Search for the cell housing the specified text and yield its [X, Y] center coordinate. 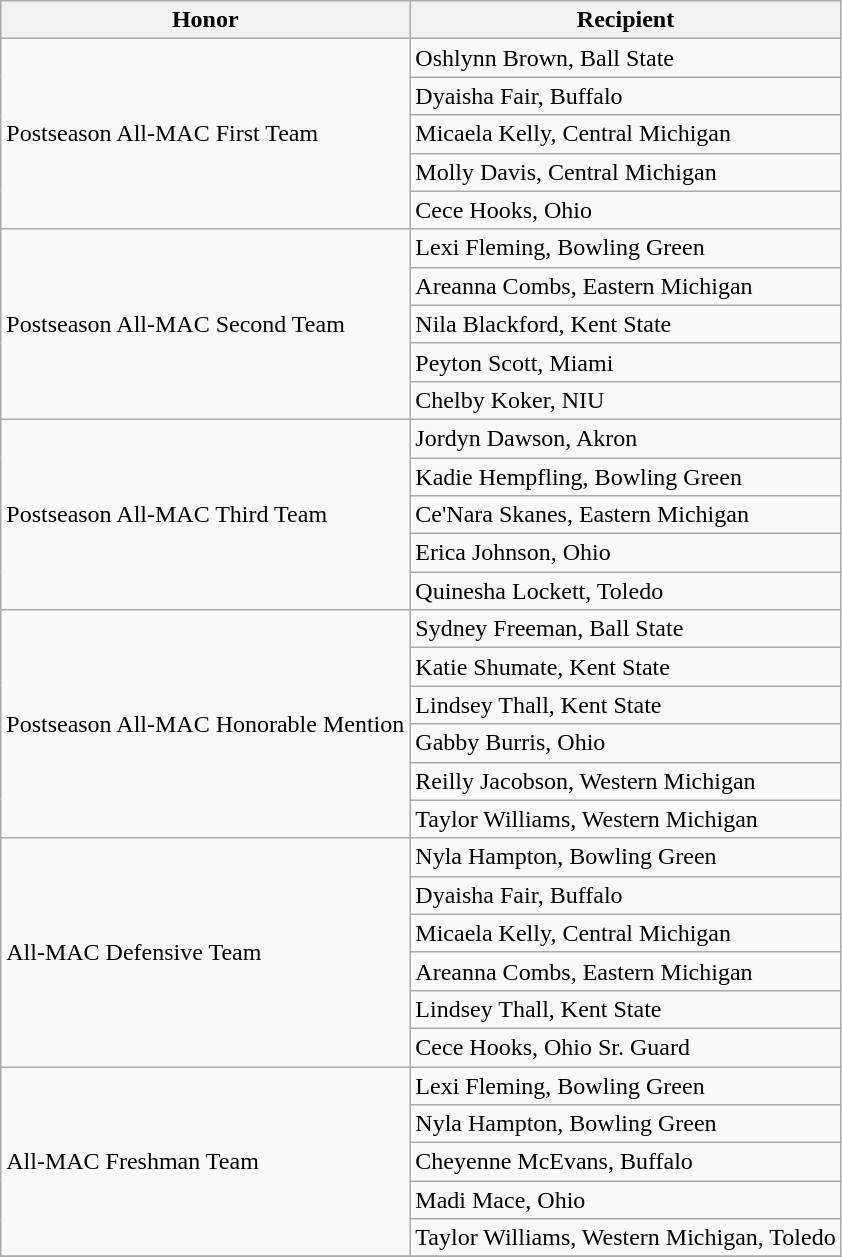
Sydney Freeman, Ball State [626, 629]
Recipient [626, 20]
Postseason All-MAC Honorable Mention [206, 724]
Taylor Williams, Western Michigan, Toledo [626, 1238]
Jordyn Dawson, Akron [626, 438]
Erica Johnson, Ohio [626, 553]
Cheyenne McEvans, Buffalo [626, 1162]
Postseason All-MAC First Team [206, 134]
Honor [206, 20]
All-MAC Defensive Team [206, 952]
Chelby Koker, NIU [626, 400]
Postseason All-MAC Second Team [206, 324]
Nila Blackford, Kent State [626, 324]
Madi Mace, Ohio [626, 1200]
Reilly Jacobson, Western Michigan [626, 781]
Ce'Nara Skanes, Eastern Michigan [626, 515]
Cece Hooks, Ohio Sr. Guard [626, 1047]
Postseason All-MAC Third Team [206, 514]
Gabby Burris, Ohio [626, 743]
Molly Davis, Central Michigan [626, 172]
Cece Hooks, Ohio [626, 210]
Peyton Scott, Miami [626, 362]
All-MAC Freshman Team [206, 1161]
Oshlynn Brown, Ball State [626, 58]
Katie Shumate, Kent State [626, 667]
Kadie Hempfling, Bowling Green [626, 477]
Quinesha Lockett, Toledo [626, 591]
Taylor Williams, Western Michigan [626, 819]
